Locate the cell with the specified text and output its [x, y] center coordinate. 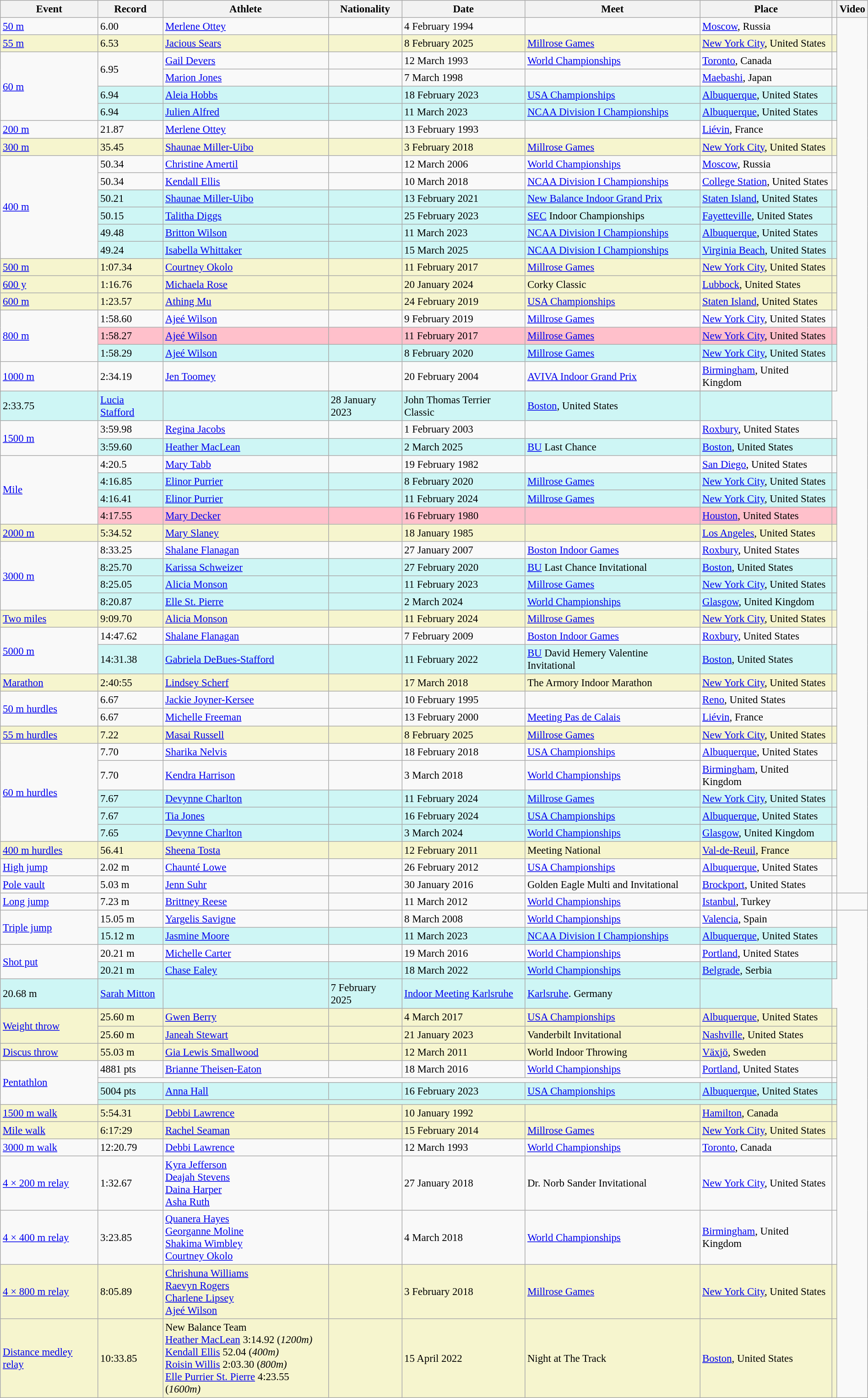
16 February 2023 [463, 1091]
7 February 2025 [365, 994]
Nashville, United States [766, 1035]
2:33.75 [49, 406]
Indoor Meeting Karlsruhe [463, 994]
28 January 2023 [365, 406]
Mile [49, 490]
2 March 2024 [463, 602]
11 February 2022 [463, 659]
Vanderbilt Invitational [613, 1035]
Meeting National [613, 850]
800 m [49, 336]
Talitha Diggs [245, 216]
2.02 m [130, 867]
Masai Russell [245, 735]
Reno, United States [766, 700]
3:23.85 [130, 1238]
3:59.60 [130, 447]
60 m [49, 87]
12:20.79 [130, 1148]
Triple jump [49, 927]
13 February 1993 [463, 130]
Weight throw [49, 1026]
4 February 1994 [463, 27]
4:20.5 [130, 464]
7.22 [130, 735]
Sheena Tosta [245, 850]
Elle St. Pierre [245, 602]
Rachel Seaman [245, 1130]
Christine Amertil [245, 164]
1:16.76 [130, 284]
19 March 2016 [463, 954]
12 March 2011 [463, 1052]
AVIVA Indoor Grand Prix [613, 376]
600 y [49, 284]
8:25.05 [130, 585]
6.95 [130, 70]
Val-de-Reuil, France [766, 850]
Michaela Rose [245, 284]
New Balance TeamHeather MacLean 3:14.92 (1200m)Kendall Ellis 52.04 (400m)Roisin Willis 2:03.30 (800m)Elle Purrier St. Pierre 4:23.55 (1600m) [245, 1359]
1:23.57 [130, 302]
13 February 2000 [463, 717]
300 m [49, 147]
Lucia Stafford [130, 406]
Julien Alfred [245, 112]
2000 m [49, 533]
5.03 m [130, 884]
56.41 [130, 850]
20 January 2024 [463, 284]
Jenn Suhr [245, 884]
60 m hurdles [49, 792]
2 March 2025 [463, 447]
Meeting Pas de Calais [613, 717]
2:40:55 [130, 683]
21.87 [130, 130]
19 February 1982 [463, 464]
1500 m walk [49, 1113]
Nationality [365, 9]
15.12 m [130, 936]
Fayetteville, United States [766, 216]
1:58.29 [130, 353]
Isabella Whittaker [245, 250]
Michelle Carter [245, 954]
Chrishuna WilliamsRaevyn RogersCharlene LipseyAjeé Wilson [245, 1292]
Dr. Norb Sander Invitational [613, 1184]
20 February 2004 [463, 376]
John Thomas Terrier Classic [463, 406]
10 January 1992 [463, 1113]
400 m hurdles [49, 850]
50 m hurdles [49, 709]
Long jump [49, 902]
3:59.98 [130, 430]
16 February 2024 [463, 816]
Jasmine Moore [245, 936]
600 m [49, 302]
Hamilton, Canada [766, 1113]
8:25.70 [130, 567]
11 February 2023 [463, 585]
Place [766, 9]
Istanbul, Turkey [766, 902]
BU Last Chance [613, 447]
18 March 2022 [463, 970]
SEC Indoor Championships [613, 216]
Shot put [49, 962]
3000 m [49, 576]
Athlete [245, 9]
200 m [49, 130]
Yargelis Savigne [245, 919]
Brianne Theisen-Eaton [245, 1069]
14:31.38 [130, 659]
4881 pts [130, 1069]
Regina Jacobs [245, 430]
27 January 2007 [463, 550]
15 April 2022 [463, 1359]
Houston, United States [766, 516]
Discus throw [49, 1052]
500 m [49, 267]
9 February 2019 [463, 319]
Quanera HayesGeorganne MolineShakima WimbleyCourtney Okolo [245, 1238]
Brittney Reese [245, 902]
7.23 m [130, 902]
49.48 [130, 233]
Lindsey Scherf [245, 683]
Jacious Sears [245, 43]
Gabriela DeBues-Stafford [245, 659]
30 January 2016 [463, 884]
Sharika Nelvis [245, 752]
4 × 200 m relay [49, 1184]
High jump [49, 867]
7.65 [130, 833]
The Armory Indoor Marathon [613, 683]
10:33.85 [130, 1359]
Tia Jones [245, 816]
BU David Hemery Valentine Invitational [613, 659]
18 February 2018 [463, 752]
3000 m walk [49, 1148]
Mary Tabb [245, 464]
400 m [49, 207]
4:16.85 [130, 481]
Kyra JeffersonDeajah StevensDaina HarperAsha Ruth [245, 1184]
New Balance Indoor Grand Prix [613, 198]
Mile walk [49, 1130]
Jackie Joyner-Kersee [245, 700]
14:47.62 [130, 636]
3 March 2024 [463, 833]
55 m hurdles [49, 735]
27 January 2018 [463, 1184]
Gail Devers [245, 61]
8:20.87 [130, 602]
50.15 [130, 216]
Mary Slaney [245, 533]
Gwen Berry [245, 1018]
Chaunté Lowe [245, 867]
Pole vault [49, 884]
4 March 2018 [463, 1238]
World Indoor Throwing [613, 1052]
16 February 1980 [463, 516]
35.45 [130, 147]
15 March 2025 [463, 250]
Aleia Hobbs [245, 95]
Karlsruhe. Germany [613, 994]
Athing Mu [245, 302]
12 February 2011 [463, 850]
12 March 2006 [463, 164]
Kendra Harrison [245, 775]
Heather MacLean [245, 447]
Distance medley relay [49, 1359]
5:34.52 [130, 533]
50 m [49, 27]
Mary Decker [245, 516]
17 March 2018 [463, 683]
Sarah Mitton [130, 994]
Record [130, 9]
55 m [49, 43]
15.05 m [130, 919]
8 March 2008 [463, 919]
50.21 [130, 198]
Event [49, 9]
11 March 2012 [463, 902]
49.24 [130, 250]
Courtney Okolo [245, 267]
4 × 800 m relay [49, 1292]
4 March 2017 [463, 1018]
College Station, United States [766, 181]
Marathon [49, 683]
8:05.89 [130, 1292]
Belgrade, Serbia [766, 970]
20.68 m [49, 994]
Chase Ealey [245, 970]
Marion Jones [245, 78]
21 January 2023 [463, 1035]
4:17.55 [130, 516]
1500 m [49, 439]
Jen Toomey [245, 376]
13 February 2021 [463, 198]
Two miles [49, 619]
BU Last Chance Invitational [613, 567]
Meet [613, 9]
Date [463, 9]
Janeah Stewart [245, 1035]
7 March 1998 [463, 78]
6.53 [130, 43]
1000 m [49, 376]
18 March 2016 [463, 1069]
5:54.31 [130, 1113]
26 February 2012 [463, 867]
Michelle Freeman [245, 717]
2:34.19 [130, 376]
4:16.41 [130, 499]
San Diego, United States [766, 464]
25 February 2023 [463, 216]
6.00 [130, 27]
Pentathlon [49, 1082]
10 February 1995 [463, 700]
1:07.34 [130, 267]
1:32.67 [130, 1184]
Virginia Beach, United States [766, 250]
18 February 2023 [463, 95]
7 February 2009 [463, 636]
Kendall Ellis [245, 181]
1:58.27 [130, 336]
6:17:29 [130, 1130]
5000 m [49, 651]
18 January 1985 [463, 533]
Gia Lewis Smallwood [245, 1052]
3 March 2018 [463, 775]
1 February 2003 [463, 430]
5004 pts [130, 1091]
Britton Wilson [245, 233]
9:09.70 [130, 619]
8:33.25 [130, 550]
24 February 2019 [463, 302]
Golden Eagle Multi and Invitational [613, 884]
Karissa Schweizer [245, 567]
Lubbock, United States [766, 284]
Corky Classic [613, 284]
15 February 2014 [463, 1130]
55.03 m [130, 1052]
Anna Hall [245, 1091]
10 March 2018 [463, 181]
27 February 2020 [463, 567]
1:58.60 [130, 319]
Brockport, United States [766, 884]
Valencia, Spain [766, 919]
Maebashi, Japan [766, 78]
Night at The Track [613, 1359]
Los Angeles, United States [766, 533]
Växjö, Sweden [766, 1052]
4 × 400 m relay [49, 1238]
Video [852, 9]
